Find where the given text appears and provide that cell's center as [X, Y] coordinate. 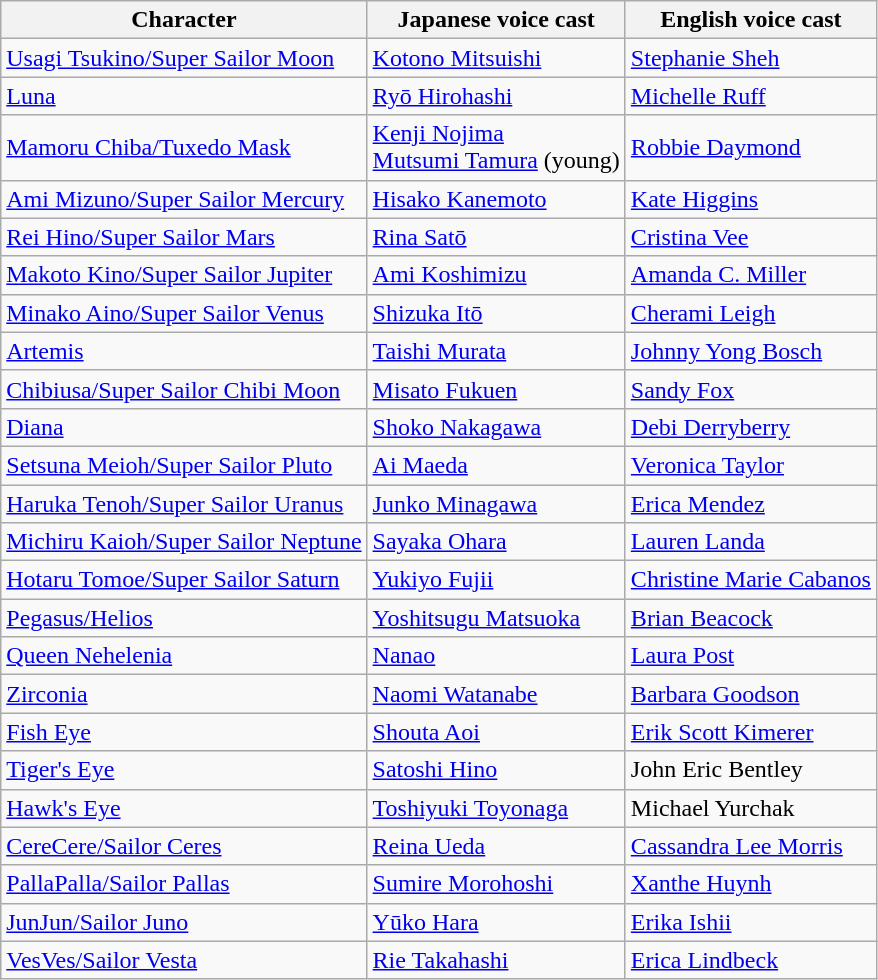
Shizuka Itō [496, 313]
Michiru Kaioh/Super Sailor Neptune [184, 542]
Fish Eye [184, 732]
Ai Maeda [496, 465]
Yūko Hara [496, 922]
Setsuna Meioh/Super Sailor Pluto [184, 465]
Hawk's Eye [184, 808]
Diana [184, 427]
Johnny Yong Bosch [750, 351]
Haruka Tenoh/Super Sailor Uranus [184, 503]
Sayaka Ohara [496, 542]
Satoshi Hino [496, 770]
Kenji NojimaMutsumi Tamura (young) [496, 148]
Sandy Fox [750, 389]
Shoko Nakagawa [496, 427]
Shouta Aoi [496, 732]
Usagi Tsukino/Super Sailor Moon [184, 58]
Character [184, 20]
Yoshitsugu Matsuoka [496, 618]
Kotono Mitsuishi [496, 58]
JunJun/Sailor Juno [184, 922]
PallaPalla/Sailor Pallas [184, 884]
Mamoru Chiba/Tuxedo Mask [184, 148]
Rina Satō [496, 237]
Artemis [184, 351]
Pegasus/Helios [184, 618]
Cristina Vee [750, 237]
John Eric Bentley [750, 770]
Lauren Landa [750, 542]
Luna [184, 96]
Reina Ueda [496, 846]
Hisako Kanemoto [496, 199]
Erica Lindbeck [750, 960]
Japanese voice cast [496, 20]
Christine Marie Cabanos [750, 580]
Sumire Morohoshi [496, 884]
Cassandra Lee Morris [750, 846]
Stephanie Sheh [750, 58]
Robbie Daymond [750, 148]
Makoto Kino/Super Sailor Jupiter [184, 275]
Misato Fukuen [496, 389]
Ami Koshimizu [496, 275]
VesVes/Sailor Vesta [184, 960]
Laura Post [750, 656]
Ami Mizuno/Super Sailor Mercury [184, 199]
Michael Yurchak [750, 808]
Zirconia [184, 694]
Naomi Watanabe [496, 694]
Erik Scott Kimerer [750, 732]
Michelle Ruff [750, 96]
Erika Ishii [750, 922]
Junko Minagawa [496, 503]
Queen Nehelenia [184, 656]
Hotaru Tomoe/Super Sailor Saturn [184, 580]
Erica Mendez [750, 503]
CereCere/Sailor Ceres [184, 846]
Toshiyuki Toyonaga [496, 808]
Rie Takahashi [496, 960]
Ryō Hirohashi [496, 96]
Xanthe Huynh [750, 884]
Barbara Goodson [750, 694]
Cherami Leigh [750, 313]
Minako Aino/Super Sailor Venus [184, 313]
Veronica Taylor [750, 465]
Debi Derryberry [750, 427]
Yukiyo Fujii [496, 580]
Rei Hino/Super Sailor Mars [184, 237]
Chibiusa/Super Sailor Chibi Moon [184, 389]
English voice cast [750, 20]
Taishi Murata [496, 351]
Kate Higgins [750, 199]
Nanao [496, 656]
Amanda C. Miller [750, 275]
Tiger's Eye [184, 770]
Brian Beacock [750, 618]
